Scan for the cell matching the given text and deliver its (x, y) coordinate at center. 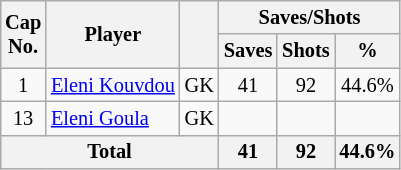
Saves (248, 51)
Total (110, 152)
Eleni Kouvdou (113, 85)
% (368, 51)
1 (23, 85)
Saves/Shots (310, 17)
Shots (306, 51)
Eleni Goula (113, 118)
13 (23, 118)
CapNo. (23, 34)
Player (113, 34)
